Return (x, y) of the center of cell containing provided text 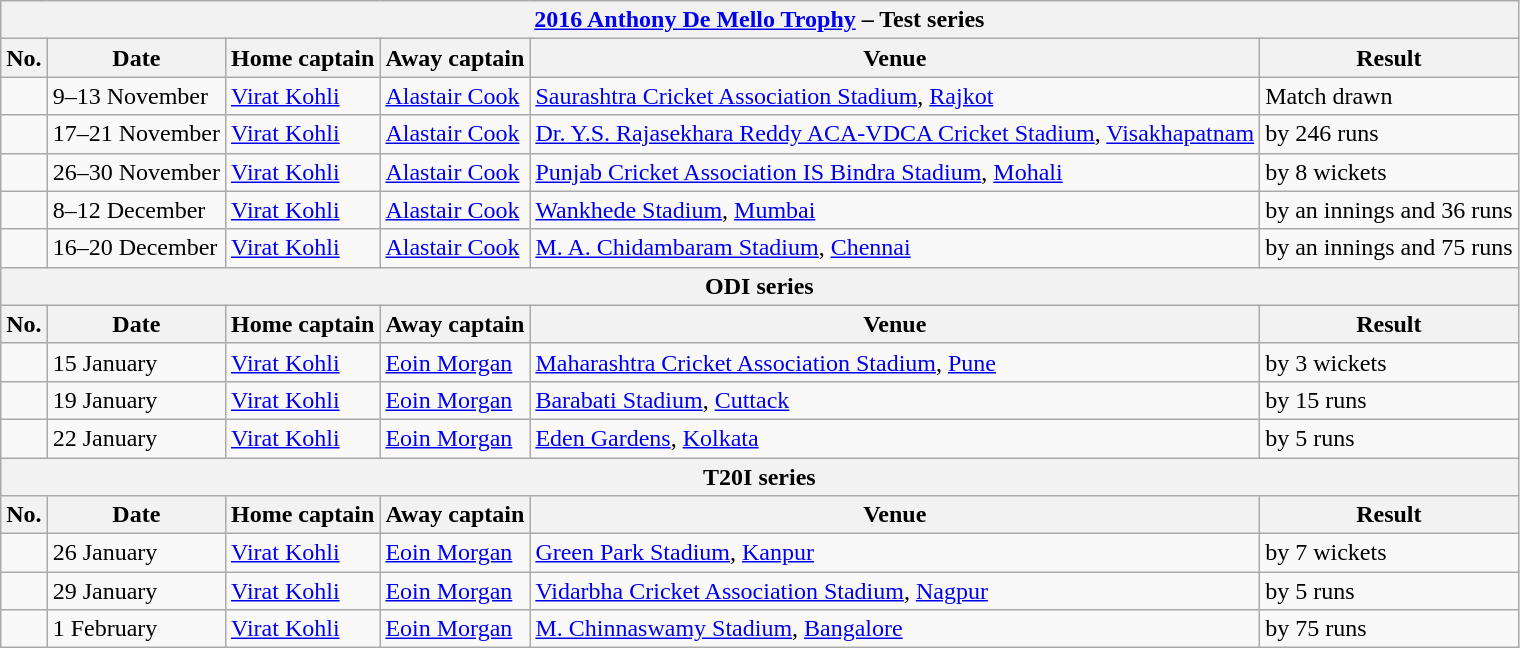
by 15 runs (1389, 400)
by an innings and 36 runs (1389, 210)
Maharashtra Cricket Association Stadium, Pune (895, 362)
Eden Gardens, Kolkata (895, 438)
by 7 wickets (1389, 553)
9–13 November (136, 96)
Dr. Y.S. Rajasekhara Reddy ACA-VDCA Cricket Stadium, Visakhapatnam (895, 134)
26 January (136, 553)
26–30 November (136, 172)
by 75 runs (1389, 629)
16–20 December (136, 248)
1 February (136, 629)
Saurashtra Cricket Association Stadium, Rajkot (895, 96)
Punjab Cricket Association IS Bindra Stadium, Mohali (895, 172)
22 January (136, 438)
M. Chinnaswamy Stadium, Bangalore (895, 629)
17–21 November (136, 134)
ODI series (760, 286)
8–12 December (136, 210)
T20I series (760, 477)
15 January (136, 362)
Wankhede Stadium, Mumbai (895, 210)
29 January (136, 591)
by 8 wickets (1389, 172)
Match drawn (1389, 96)
2016 Anthony De Mello Trophy – Test series (760, 20)
by 246 runs (1389, 134)
Green Park Stadium, Kanpur (895, 553)
by an innings and 75 runs (1389, 248)
Vidarbha Cricket Association Stadium, Nagpur (895, 591)
M. A. Chidambaram Stadium, Chennai (895, 248)
19 January (136, 400)
by 3 wickets (1389, 362)
Barabati Stadium, Cuttack (895, 400)
